Locate the cell with the specified text and output its [x, y] center coordinate. 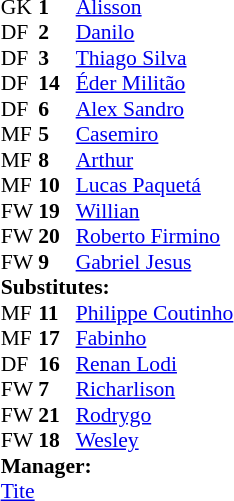
3 [57, 58]
14 [57, 83]
6 [57, 109]
Danilo [155, 33]
Éder Militão [155, 83]
21 [57, 415]
20 [57, 237]
Richarlison [155, 389]
Fabinho [155, 339]
Manager: [118, 466]
19 [57, 211]
18 [57, 441]
10 [57, 185]
Thiago Silva [155, 58]
Willian [155, 211]
Substitutes: [118, 287]
5 [57, 135]
7 [57, 389]
Philippe Coutinho [155, 313]
Lucas Paquetá [155, 185]
Arthur [155, 160]
Rodrygo [155, 415]
Wesley [155, 441]
Casemiro [155, 135]
Gabriel Jesus [155, 262]
2 [57, 33]
9 [57, 262]
16 [57, 364]
Roberto Firmino [155, 237]
17 [57, 339]
11 [57, 313]
8 [57, 160]
Alex Sandro [155, 109]
Renan Lodi [155, 364]
